For the text-containing cell, return its midpoint in [x, y] coordinate format. 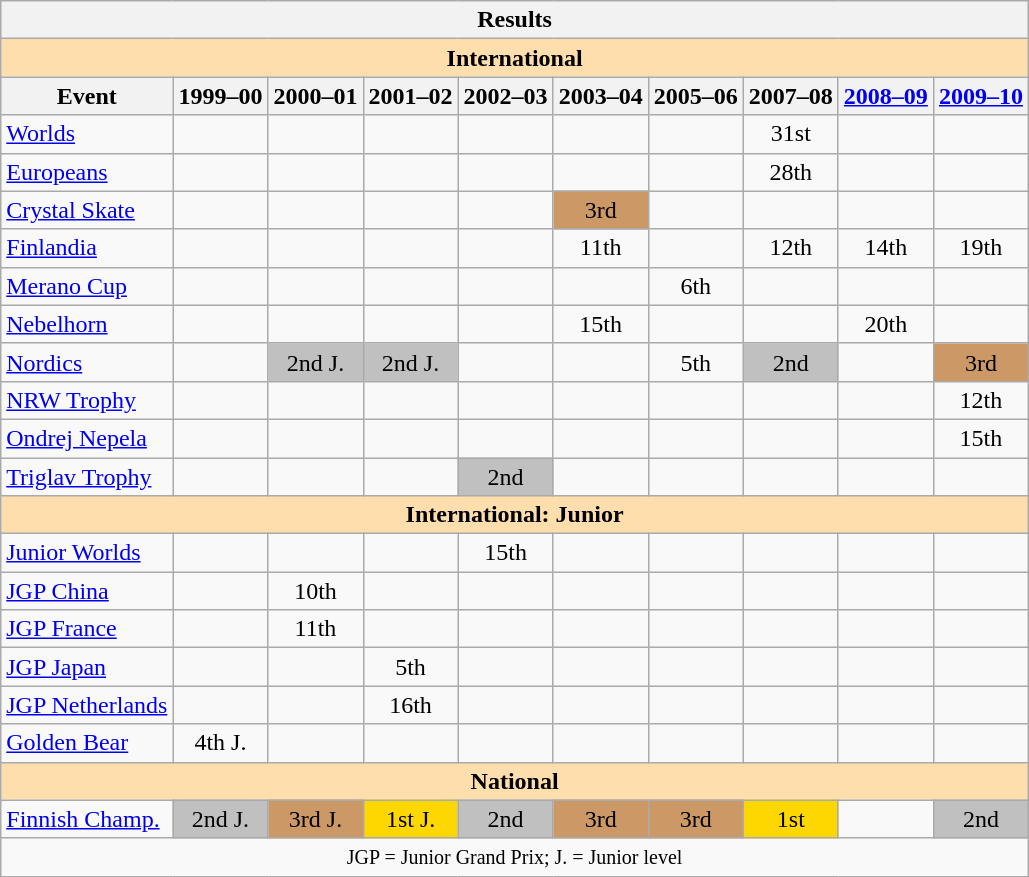
JGP China [87, 591]
2003–04 [600, 96]
3rd J. [316, 819]
Results [515, 20]
JGP Netherlands [87, 705]
Nebelhorn [87, 324]
1999–00 [220, 96]
Nordics [87, 362]
10th [316, 591]
JGP Japan [87, 667]
2001–02 [410, 96]
International [515, 58]
6th [696, 286]
14th [886, 248]
Crystal Skate [87, 210]
Ondrej Nepela [87, 438]
Triglav Trophy [87, 477]
Finnish Champ. [87, 819]
2005–06 [696, 96]
2000–01 [316, 96]
1st J. [410, 819]
2007–08 [790, 96]
International: Junior [515, 515]
2008–09 [886, 96]
JGP = Junior Grand Prix; J. = Junior level [515, 857]
JGP France [87, 629]
Merano Cup [87, 286]
NRW Trophy [87, 400]
4th J. [220, 743]
28th [790, 172]
19th [980, 248]
Golden Bear [87, 743]
Event [87, 96]
31st [790, 134]
2009–10 [980, 96]
Finlandia [87, 248]
1st [790, 819]
Junior Worlds [87, 553]
2002–03 [506, 96]
National [515, 781]
Worlds [87, 134]
Europeans [87, 172]
16th [410, 705]
20th [886, 324]
